Detect which cell encompasses the target text, then output its [x, y] center coordinate. 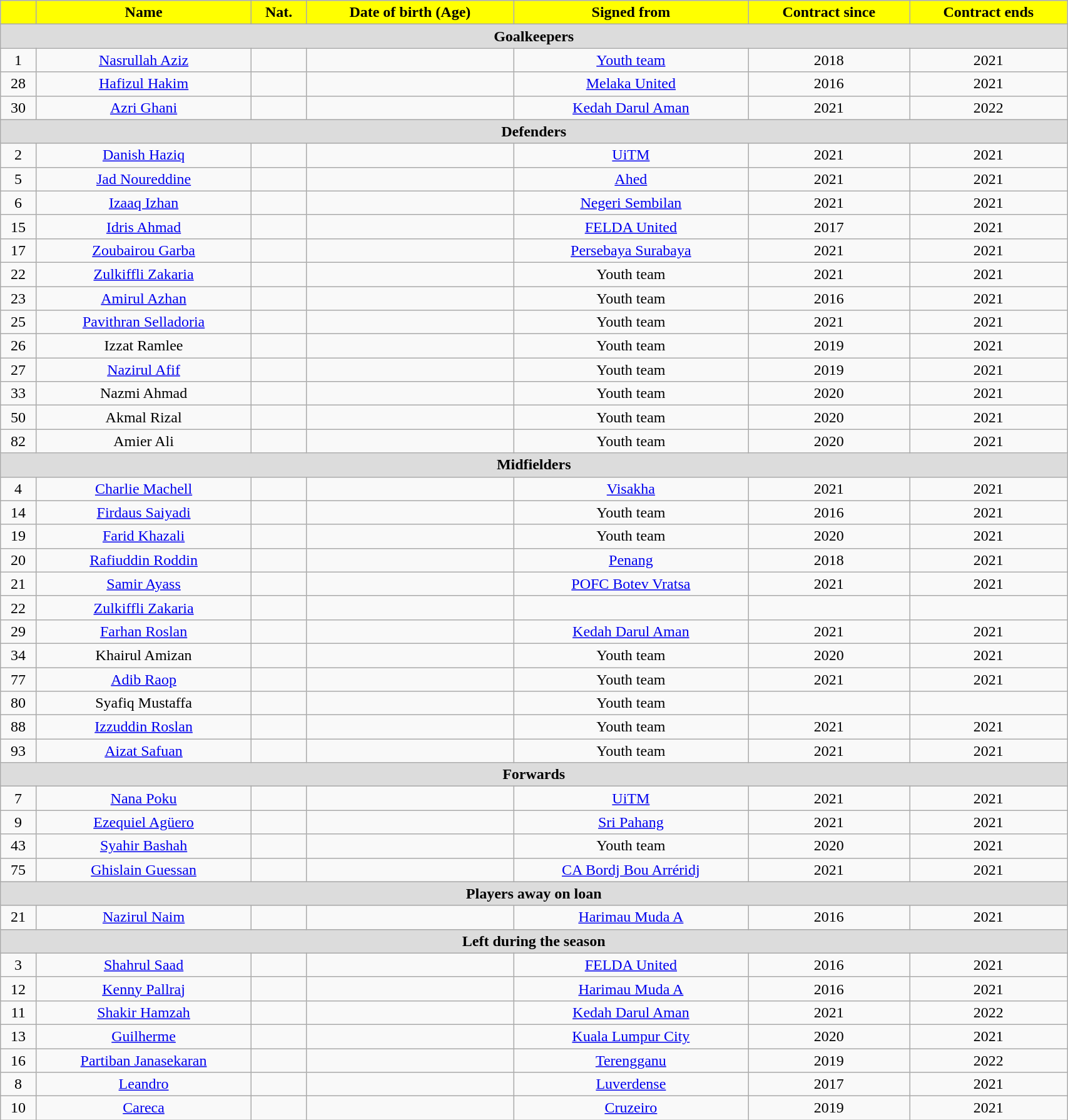
19 [19, 536]
Partiban Janasekaran [143, 1061]
Midfielders [534, 465]
Samir Ayass [143, 584]
93 [19, 751]
29 [19, 631]
4 [19, 489]
Nasrullah Aziz [143, 60]
Date of birth (Age) [410, 13]
Amier Ali [143, 441]
Contract since [829, 13]
Shakir Hamzah [143, 1012]
Left during the season [534, 941]
Syahir Bashah [143, 846]
Penang [631, 560]
Adib Raop [143, 679]
Farid Khazali [143, 536]
2 [19, 155]
Terengganu [631, 1061]
77 [19, 679]
16 [19, 1061]
Nazmi Ahmad [143, 394]
28 [19, 84]
9 [19, 822]
Amirul Azhan [143, 298]
Leandro [143, 1084]
Signed from [631, 13]
Rafiuddin Roddin [143, 560]
Shahrul Saad [143, 965]
Akmal Rizal [143, 417]
43 [19, 846]
Izzat Ramlee [143, 346]
12 [19, 989]
Cruzeiro [631, 1108]
Kenny Pallraj [143, 989]
Nazirul Afif [143, 370]
Hafizul Hakim [143, 84]
15 [19, 227]
Jad Noureddine [143, 179]
23 [19, 298]
8 [19, 1084]
Forwards [534, 775]
14 [19, 512]
Goalkeepers [534, 36]
Aizat Safuan [143, 751]
26 [19, 346]
27 [19, 370]
Kuala Lumpur City [631, 1036]
Firdaus Saiyadi [143, 512]
88 [19, 727]
Danish Haziq [143, 155]
Syafiq Mustaffa [143, 703]
Name [143, 13]
Khairul Amizan [143, 655]
Sri Pahang [631, 822]
25 [19, 322]
Azri Ghani [143, 108]
Nat. [279, 13]
34 [19, 655]
10 [19, 1108]
30 [19, 108]
Visakha [631, 489]
Zoubairou Garba [143, 250]
50 [19, 417]
3 [19, 965]
Nazirul Naim [143, 917]
Persebaya Surabaya [631, 250]
Melaka United [631, 84]
82 [19, 441]
13 [19, 1036]
75 [19, 870]
80 [19, 703]
Nana Poku [143, 798]
Charlie Machell [143, 489]
6 [19, 203]
11 [19, 1012]
Farhan Roslan [143, 631]
Defenders [534, 131]
POFC Botev Vratsa [631, 584]
Idris Ahmad [143, 227]
Ezequiel Agüero [143, 822]
Careca [143, 1108]
CA Bordj Bou Arréridj [631, 870]
5 [19, 179]
Guilherme [143, 1036]
Pavithran Selladoria [143, 322]
Izaaq Izhan [143, 203]
Contract ends [989, 13]
Ghislain Guessan [143, 870]
Negeri Sembilan [631, 203]
1 [19, 60]
Luverdense [631, 1084]
Players away on loan [534, 893]
17 [19, 250]
33 [19, 394]
Izzuddin Roslan [143, 727]
20 [19, 560]
Ahed [631, 179]
7 [19, 798]
